Return [x, y] of the center of cell containing provided text 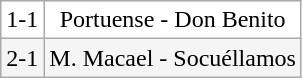
M. Macael - Socuéllamos [173, 58]
Portuense - Don Benito [173, 20]
2-1 [22, 58]
1-1 [22, 20]
